Detect which cell encompasses the target text, then output its [x, y] center coordinate. 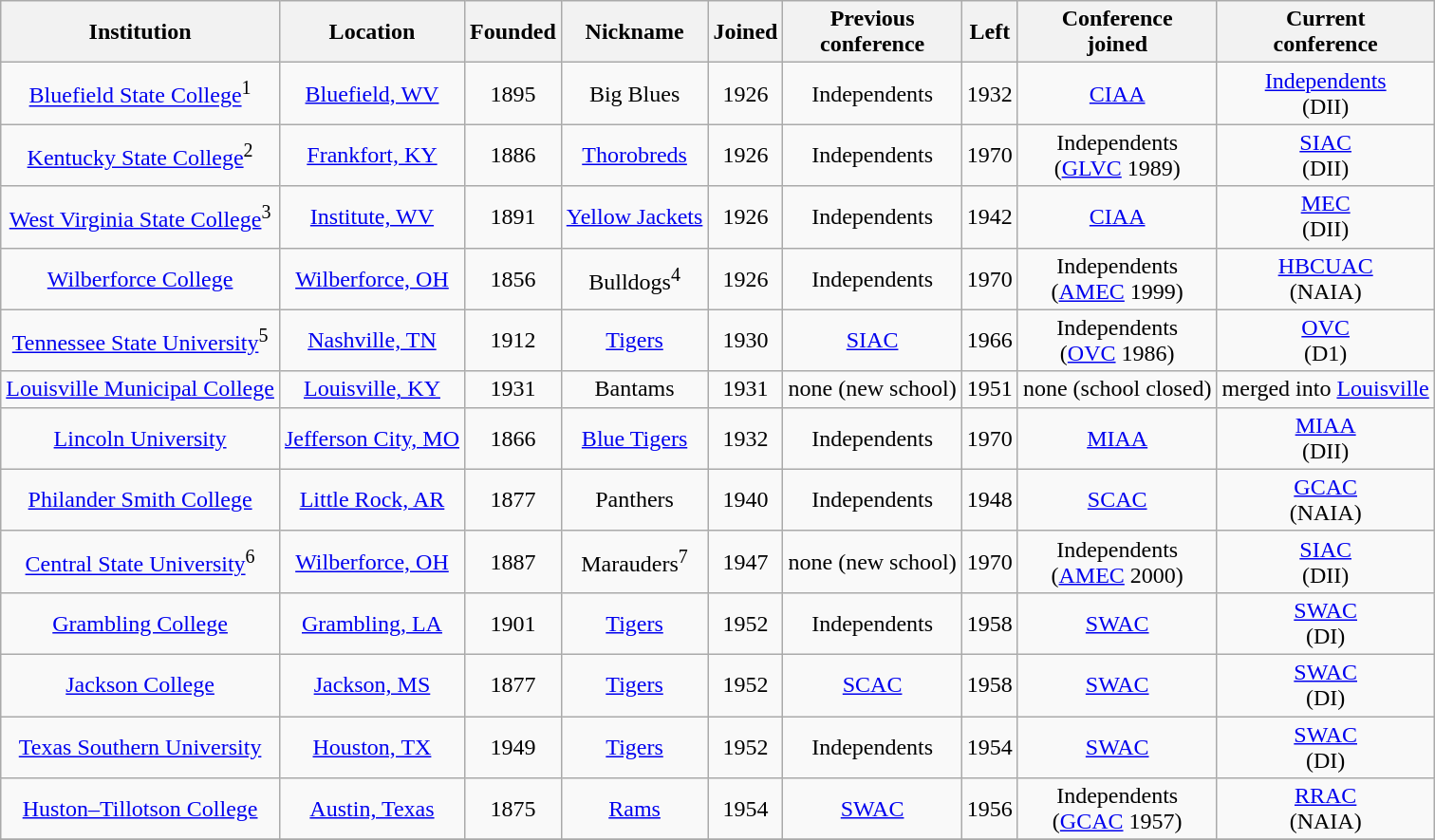
1887 [512, 562]
1866 [512, 439]
Independents(AMEC 1999) [1117, 279]
1956 [989, 809]
Jackson College [140, 685]
HBCUAC(NAIA) [1325, 279]
Institution [140, 32]
Founded [512, 32]
Little Rock, AR [372, 499]
Austin, Texas [372, 809]
Grambling, LA [372, 623]
1949 [512, 746]
RRAC(NAIA) [1325, 809]
Bantams [634, 389]
Lincoln University [140, 439]
MEC(DII) [1325, 216]
1875 [512, 809]
Blue Tigers [634, 439]
Louisville, KY [372, 389]
Independents(DII) [1325, 93]
merged into Louisville [1325, 389]
1940 [746, 499]
Nashville, TN [372, 340]
none (school closed) [1117, 389]
1856 [512, 279]
Central State University6 [140, 562]
1886 [512, 156]
1891 [512, 216]
Left [989, 32]
Marauders7 [634, 562]
Kentucky State College2 [140, 156]
Jefferson City, MO [372, 439]
Bluefield, WV [372, 93]
Independents(GLVC 1989) [1117, 156]
Bluefield State College1 [140, 93]
1901 [512, 623]
OVC(D1) [1325, 340]
Panthers [634, 499]
Location [372, 32]
Wilberforce College [140, 279]
Nickname [634, 32]
Philander Smith College [140, 499]
Rams [634, 809]
Thorobreds [634, 156]
Jackson, MS [372, 685]
MIAA [1117, 439]
Frankfort, KY [372, 156]
1942 [989, 216]
Joined [746, 32]
SIAC [872, 340]
Yellow Jackets [634, 216]
Houston, TX [372, 746]
Tennessee State University5 [140, 340]
1951 [989, 389]
West Virginia State College3 [140, 216]
Independents(AMEC 2000) [1117, 562]
Bulldogs4 [634, 279]
GCAC(NAIA) [1325, 499]
Big Blues [634, 93]
Previousconference [872, 32]
Independents(OVC 1986) [1117, 340]
Huston–Tillotson College [140, 809]
Conferencejoined [1117, 32]
Grambling College [140, 623]
1895 [512, 93]
1912 [512, 340]
1966 [989, 340]
Texas Southern University [140, 746]
1930 [746, 340]
Institute, WV [372, 216]
Currentconference [1325, 32]
1948 [989, 499]
1947 [746, 562]
MIAA(DII) [1325, 439]
Independents(GCAC 1957) [1117, 809]
Louisville Municipal College [140, 389]
